Capture the cell that displays the provided text and extract its [x, y] central coordinate. 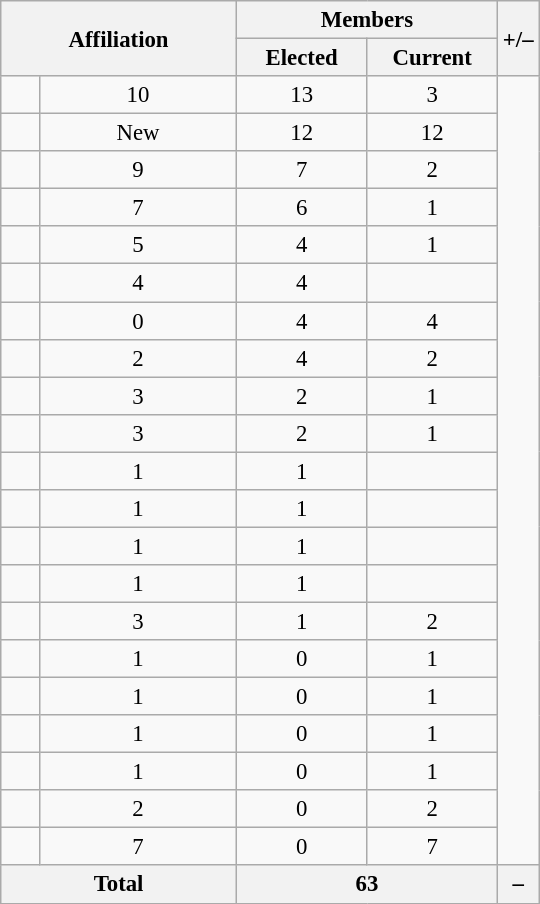
New [138, 133]
Affiliation [119, 38]
Current [432, 58]
Elected [302, 58]
13 [302, 95]
Members [366, 20]
5 [138, 245]
10 [138, 95]
9 [138, 170]
Total [119, 885]
6 [302, 208]
+/– [518, 38]
63 [366, 885]
– [518, 885]
